Scan for the cell matching the given text and deliver its [x, y] coordinate at center. 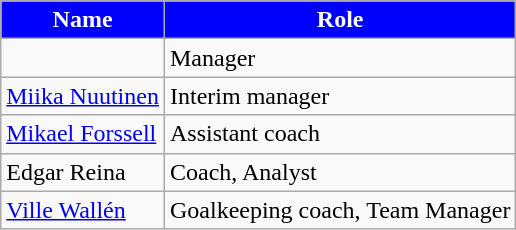
Miika Nuutinen [83, 96]
Edgar Reina [83, 172]
Interim manager [340, 96]
Mikael Forssell [83, 134]
Manager [340, 58]
Coach, Analyst [340, 172]
Name [83, 20]
Goalkeeping coach, Team Manager [340, 210]
Role [340, 20]
Ville Wallén [83, 210]
Assistant coach [340, 134]
